For the text-containing cell, return its midpoint in (X, Y) coordinate format. 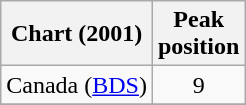
Peakposition (198, 34)
Chart (2001) (77, 34)
Canada (BDS) (77, 85)
9 (198, 85)
